Search for the cell housing the specified text and yield its (x, y) center coordinate. 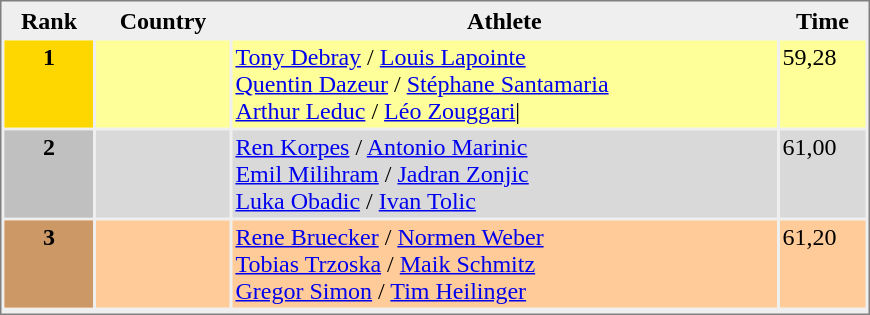
61,00 (822, 174)
1 (48, 84)
Athlete (504, 20)
61,20 (822, 264)
Time (822, 20)
Country (162, 20)
Rene Bruecker / Normen WeberTobias Trzoska / Maik SchmitzGregor Simon / Tim Heilinger (504, 264)
3 (48, 264)
59,28 (822, 84)
Ren Korpes / Antonio MarinicEmil Milihram / Jadran ZonjicLuka Obadic / Ivan Tolic (504, 174)
Rank (48, 20)
2 (48, 174)
Tony Debray / Louis LapointeQuentin Dazeur / Stéphane SantamariaArthur Leduc / Léo Zouggari| (504, 84)
